Scan for the cell matching the given text and deliver its [x, y] coordinate at center. 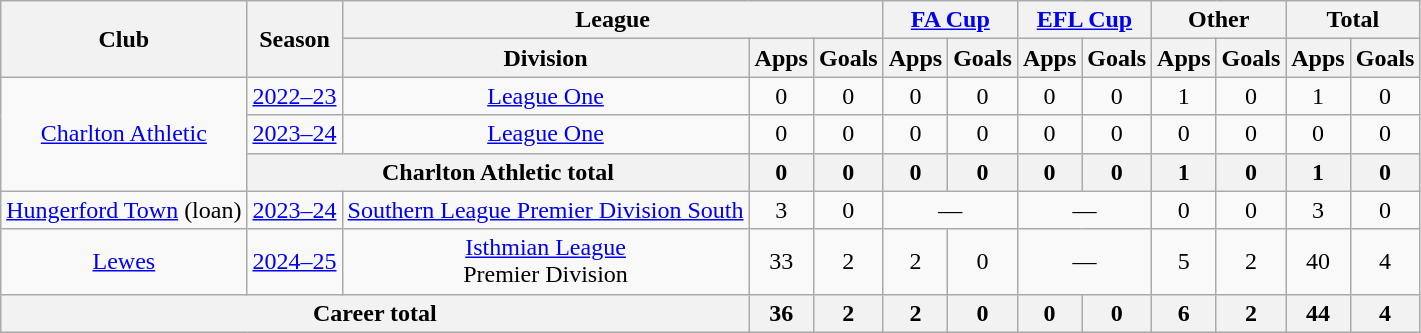
FA Cup [950, 20]
44 [1318, 313]
36 [781, 313]
Division [546, 58]
Season [294, 39]
33 [781, 262]
5 [1184, 262]
Career total [375, 313]
League [612, 20]
EFL Cup [1084, 20]
2024–25 [294, 262]
Hungerford Town (loan) [124, 210]
Total [1353, 20]
Charlton Athletic [124, 134]
Southern League Premier Division South [546, 210]
2022–23 [294, 96]
40 [1318, 262]
6 [1184, 313]
Charlton Athletic total [498, 172]
Isthmian LeaguePremier Division [546, 262]
Club [124, 39]
Other [1219, 20]
Lewes [124, 262]
